Pinpoint the cell where the given text exists, returning its (X, Y) midpoint coordinate. 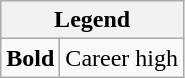
Career high (122, 58)
Legend (92, 20)
Bold (30, 58)
